Return [X, Y] of the center of cell containing provided text 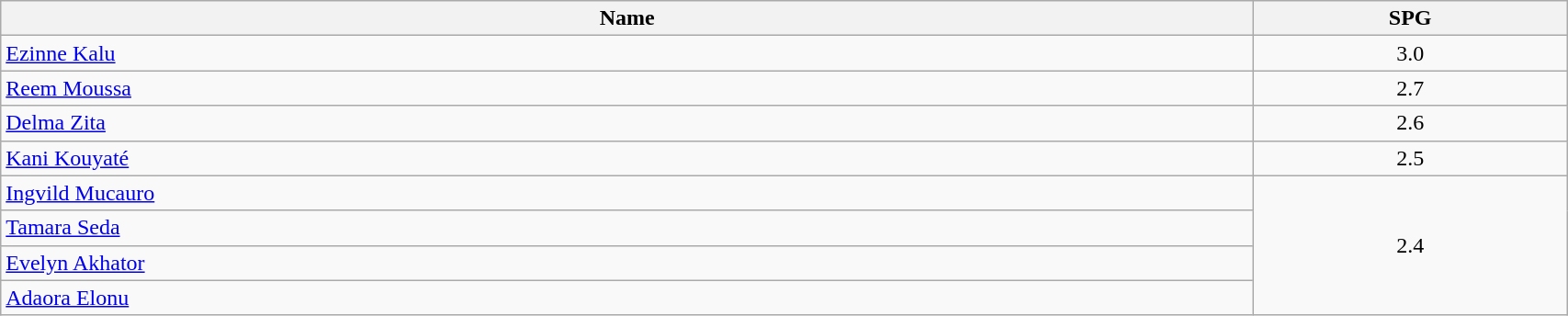
2.4 [1411, 245]
Reem Moussa [627, 88]
Adaora Elonu [627, 298]
2.5 [1411, 158]
2.7 [1411, 88]
3.0 [1411, 53]
Ezinne Kalu [627, 53]
Evelyn Akhator [627, 263]
Name [627, 18]
Delma Zita [627, 123]
Tamara Seda [627, 228]
Ingvild Mucauro [627, 193]
2.6 [1411, 123]
SPG [1411, 18]
Kani Kouyaté [627, 158]
